Detect which cell encompasses the target text, then output its [X, Y] center coordinate. 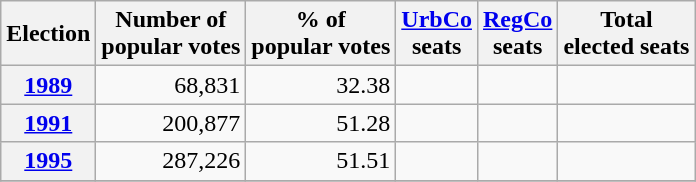
% ofpopular votes [321, 34]
51.28 [321, 123]
UrbCoseats [437, 34]
200,877 [171, 123]
Number ofpopular votes [171, 34]
1995 [48, 161]
Totalelected seats [626, 34]
RegCoseats [517, 34]
32.38 [321, 85]
51.51 [321, 161]
287,226 [171, 161]
Election [48, 34]
1989 [48, 85]
68,831 [171, 85]
1991 [48, 123]
